From the cell containing the given text, extract its center point as (X, Y) coordinate. 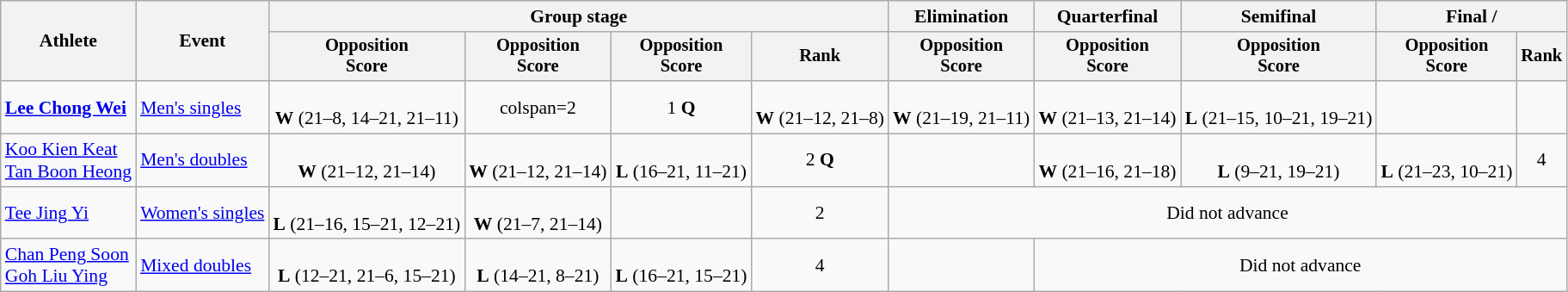
L (14–21, 8–21) (538, 265)
2 (821, 214)
Group stage (578, 16)
Tee Jing Yi (69, 214)
Event (202, 41)
Women's singles (202, 214)
L (12–21, 21–6, 15–21) (366, 265)
1 Q (681, 107)
L (21–23, 10–21) (1447, 160)
W (21–7, 21–14) (538, 214)
L (16–21, 11–21) (681, 160)
Semifinal (1279, 16)
W (21–8, 14–21, 21–11) (366, 107)
colspan=2 (538, 107)
2 Q (821, 160)
Lee Chong Wei (69, 107)
W (21–16, 21–18) (1107, 160)
W (21–13, 21–14) (1107, 107)
Koo Kien KeatTan Boon Heong (69, 160)
Men's singles (202, 107)
Quarterfinal (1107, 16)
Chan Peng SoonGoh Liu Ying (69, 265)
Elimination (962, 16)
W (21–19, 21–11) (962, 107)
L (21–15, 10–21, 19–21) (1279, 107)
Final / (1471, 16)
Mixed doubles (202, 265)
L (21–16, 15–21, 12–21) (366, 214)
Men's doubles (202, 160)
W (21–12, 21–8) (821, 107)
L (9–21, 19–21) (1279, 160)
L (16–21, 15–21) (681, 265)
Athlete (69, 41)
